Pinpoint the cell where the given text exists, returning its (X, Y) midpoint coordinate. 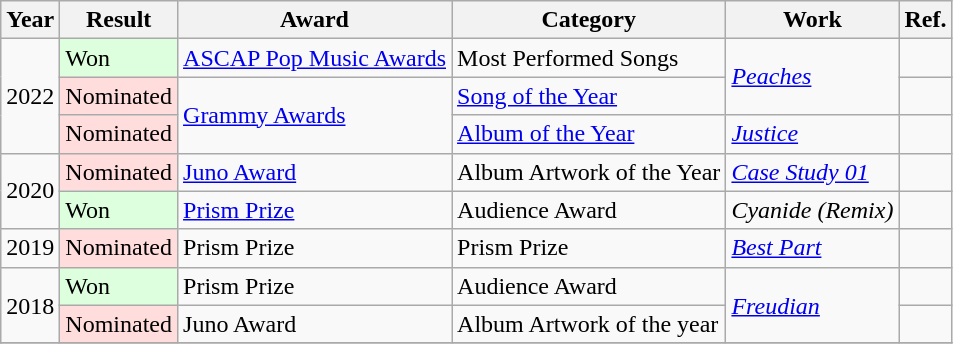
2020 (30, 191)
Peaches (812, 77)
Work (812, 20)
ASCAP Pop Music Awards (315, 58)
Grammy Awards (315, 115)
2018 (30, 305)
Category (589, 20)
Year (30, 20)
Album Artwork of the Year (589, 172)
Most Performed Songs (589, 58)
2019 (30, 248)
Case Study 01 (812, 172)
Best Part (812, 248)
Album Artwork of the year (589, 324)
Freudian (812, 305)
2022 (30, 96)
Song of the Year (589, 96)
Justice (812, 134)
Award (315, 20)
Result (119, 20)
Album of the Year (589, 134)
Ref. (926, 20)
Cyanide (Remix) (812, 210)
